Identify which cell holds the provided text, then report its [x, y] central coordinate. 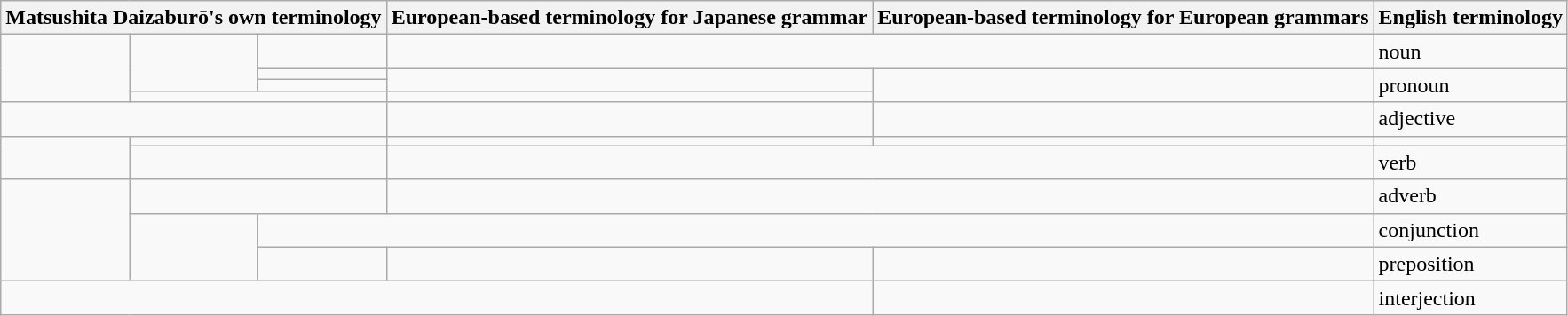
interjection [1470, 297]
preposition [1470, 264]
adverb [1470, 196]
verb [1470, 162]
pronoun [1470, 85]
noun [1470, 51]
European-based terminology for European grammars [1123, 18]
English terminology [1470, 18]
conjunction [1470, 230]
European-based terminology for Japanese grammar [629, 18]
adjective [1470, 119]
Matsushita Daizaburō's own terminology [194, 18]
